Capture the cell that displays the provided text and extract its (x, y) central coordinate. 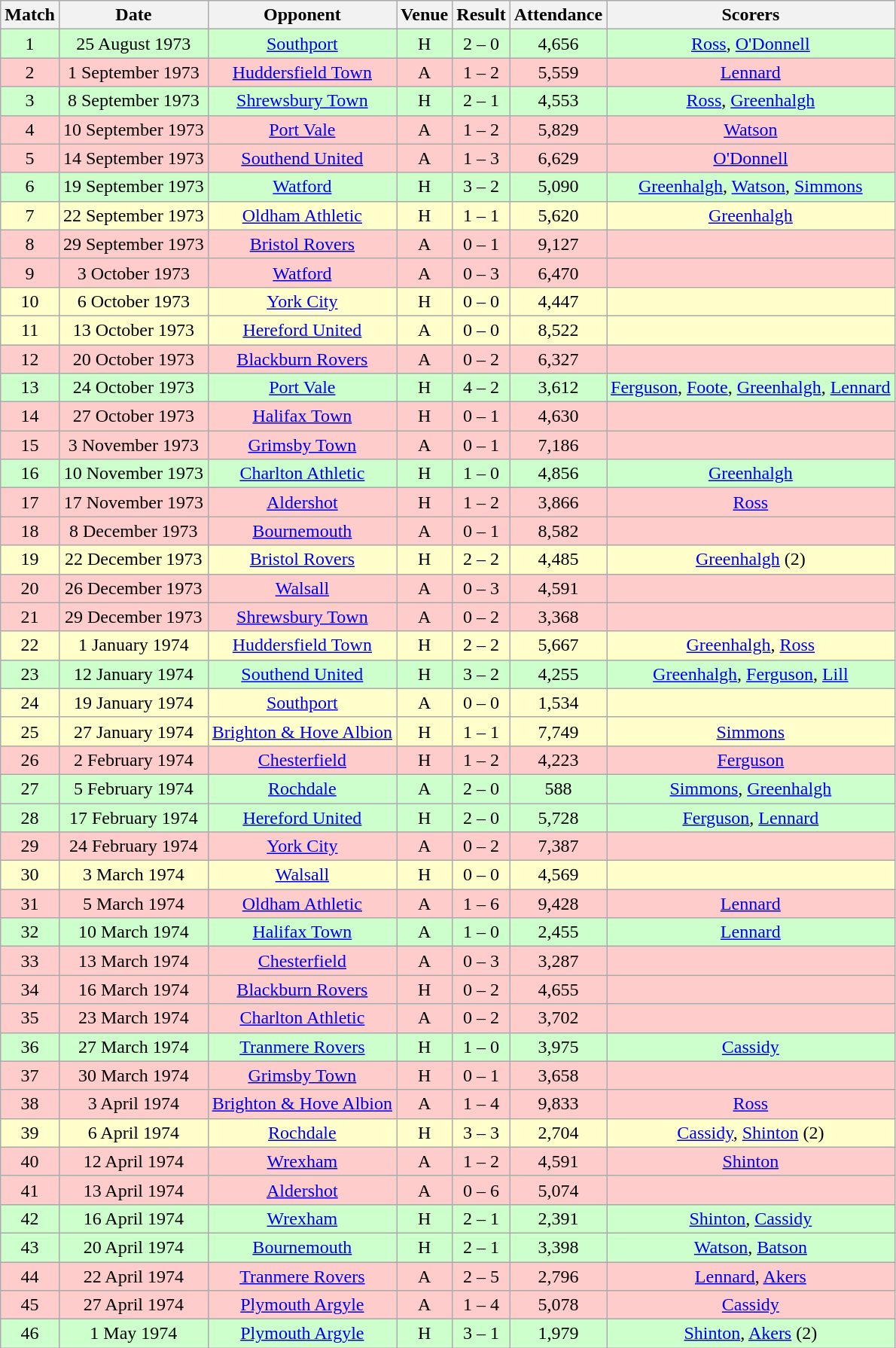
22 April 1974 (133, 1276)
1,979 (558, 1334)
5,078 (558, 1305)
9,833 (558, 1104)
5,090 (558, 187)
Ferguson (751, 760)
16 (30, 474)
O'Donnell (751, 158)
Result (481, 15)
17 February 1974 (133, 817)
22 December 1973 (133, 560)
3 (30, 101)
12 (30, 359)
24 (30, 703)
10 September 1973 (133, 130)
16 March 1974 (133, 990)
33 (30, 961)
1 January 1974 (133, 645)
39 (30, 1133)
37 (30, 1075)
4,569 (558, 875)
32 (30, 932)
40 (30, 1161)
3,658 (558, 1075)
45 (30, 1305)
3 April 1974 (133, 1104)
23 (30, 674)
27 October 1973 (133, 416)
6,470 (558, 273)
5,074 (558, 1190)
Simmons, Greenhalgh (751, 788)
25 August 1973 (133, 44)
Greenhalgh, Watson, Simmons (751, 187)
4,223 (558, 760)
24 February 1974 (133, 846)
0 – 6 (481, 1190)
4,856 (558, 474)
Attendance (558, 15)
3 – 3 (481, 1133)
21 (30, 617)
Ferguson, Lennard (751, 817)
13 (30, 388)
4 (30, 130)
6 (30, 187)
38 (30, 1104)
35 (30, 1018)
28 (30, 817)
19 January 1974 (133, 703)
Scorers (751, 15)
2 (30, 72)
30 (30, 875)
14 (30, 416)
Ferguson, Foote, Greenhalgh, Lennard (751, 388)
6,327 (558, 359)
8 September 1973 (133, 101)
42 (30, 1218)
46 (30, 1334)
1 (30, 44)
9,127 (558, 244)
7,186 (558, 445)
12 April 1974 (133, 1161)
Ross, O'Donnell (751, 44)
5,667 (558, 645)
4,655 (558, 990)
11 (30, 330)
44 (30, 1276)
588 (558, 788)
6,629 (558, 158)
27 April 1974 (133, 1305)
29 September 1973 (133, 244)
5,728 (558, 817)
2 – 5 (481, 1276)
29 December 1973 (133, 617)
9,428 (558, 904)
5,829 (558, 130)
Simmons (751, 731)
2,796 (558, 1276)
8 December 1973 (133, 531)
34 (30, 990)
29 (30, 846)
30 March 1974 (133, 1075)
4,630 (558, 416)
31 (30, 904)
3,398 (558, 1247)
2,704 (558, 1133)
3 November 1973 (133, 445)
4 – 2 (481, 388)
6 April 1974 (133, 1133)
3,975 (558, 1047)
1,534 (558, 703)
5 (30, 158)
12 January 1974 (133, 674)
Shinton, Akers (2) (751, 1334)
3,866 (558, 502)
1 – 3 (481, 158)
18 (30, 531)
41 (30, 1190)
4,656 (558, 44)
4,255 (558, 674)
10 November 1973 (133, 474)
17 November 1973 (133, 502)
7 (30, 215)
2 February 1974 (133, 760)
1 September 1973 (133, 72)
Greenhalgh, Ferguson, Lill (751, 674)
5,620 (558, 215)
5,559 (558, 72)
1 – 6 (481, 904)
5 February 1974 (133, 788)
Watson, Batson (751, 1247)
Match (30, 15)
8,522 (558, 330)
24 October 1973 (133, 388)
Date (133, 15)
2,455 (558, 932)
Opponent (302, 15)
19 September 1973 (133, 187)
8 (30, 244)
Greenhalgh (2) (751, 560)
22 (30, 645)
3 March 1974 (133, 875)
Shinton (751, 1161)
27 March 1974 (133, 1047)
4,485 (558, 560)
6 October 1973 (133, 301)
23 March 1974 (133, 1018)
3 October 1973 (133, 273)
Lennard, Akers (751, 1276)
5 March 1974 (133, 904)
26 (30, 760)
Ross, Greenhalgh (751, 101)
17 (30, 502)
27 (30, 788)
20 April 1974 (133, 1247)
9 (30, 273)
1 May 1974 (133, 1334)
3,368 (558, 617)
16 April 1974 (133, 1218)
14 September 1973 (133, 158)
Venue (425, 15)
3,287 (558, 961)
7,387 (558, 846)
20 October 1973 (133, 359)
Shinton, Cassidy (751, 1218)
3,612 (558, 388)
10 March 1974 (133, 932)
13 April 1974 (133, 1190)
Cassidy, Shinton (2) (751, 1133)
27 January 1974 (133, 731)
36 (30, 1047)
3 – 1 (481, 1334)
Greenhalgh, Ross (751, 645)
4,553 (558, 101)
4,447 (558, 301)
3,702 (558, 1018)
25 (30, 731)
10 (30, 301)
7,749 (558, 731)
Watson (751, 130)
26 December 1973 (133, 588)
13 March 1974 (133, 961)
15 (30, 445)
22 September 1973 (133, 215)
20 (30, 588)
43 (30, 1247)
13 October 1973 (133, 330)
2,391 (558, 1218)
19 (30, 560)
8,582 (558, 531)
